Detect which cell encompasses the target text, then output its (X, Y) center coordinate. 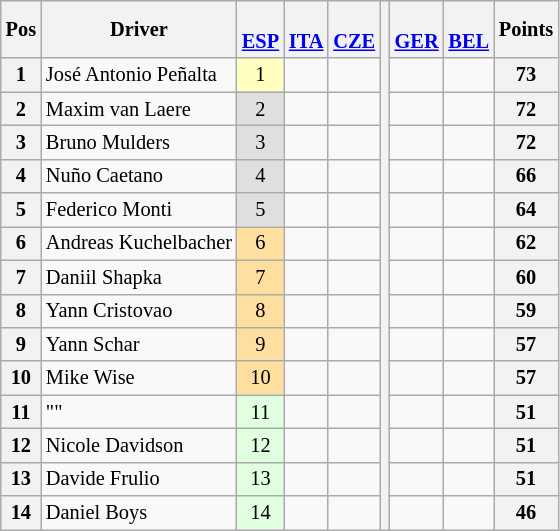
Maxim van Laere (139, 109)
Nicole Davidson (139, 445)
59 (526, 311)
60 (526, 277)
Andreas Kuchelbacher (139, 243)
José Antonio Peñalta (139, 75)
GER (417, 29)
Yann Schar (139, 344)
Bruno Mulders (139, 142)
Federico Monti (139, 210)
Daniil Shapka (139, 277)
"" (139, 412)
73 (526, 75)
Mike Wise (139, 378)
BEL (468, 29)
Yann Cristovao (139, 311)
66 (526, 176)
64 (526, 210)
Points (526, 29)
46 (526, 513)
62 (526, 243)
Pos (21, 29)
ESP (260, 29)
Driver (139, 29)
Davide Frulio (139, 479)
Nuño Caetano (139, 176)
Daniel Boys (139, 513)
CZE (354, 29)
ITA (306, 29)
